Identify which cell holds the provided text, then report its [x, y] central coordinate. 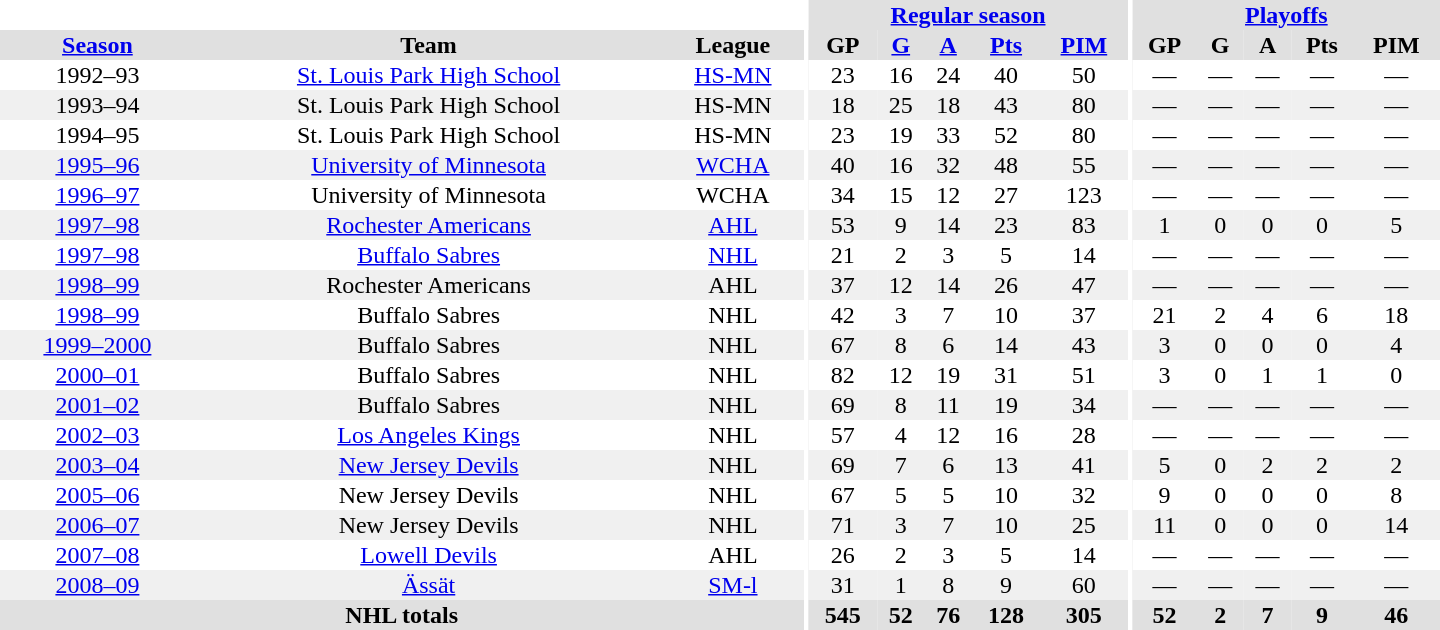
Team [429, 45]
Los Angeles Kings [429, 435]
48 [1006, 165]
SM-l [732, 585]
NHL totals [402, 615]
46 [1396, 615]
71 [843, 525]
42 [843, 315]
82 [843, 375]
2005–06 [98, 495]
123 [1084, 195]
Season [98, 45]
2000–01 [98, 375]
Lowell Devils [429, 555]
2001–02 [98, 405]
1995–96 [98, 165]
2008–09 [98, 585]
60 [1084, 585]
41 [1084, 465]
33 [948, 135]
15 [900, 195]
1999–2000 [98, 345]
2007–08 [98, 555]
55 [1084, 165]
2006–07 [98, 525]
50 [1084, 75]
24 [948, 75]
545 [843, 615]
Regular season [968, 15]
27 [1006, 195]
13 [1006, 465]
128 [1006, 615]
28 [1084, 435]
76 [948, 615]
1993–94 [98, 105]
Ässät [429, 585]
2002–03 [98, 435]
53 [843, 225]
83 [1084, 225]
2003–04 [98, 465]
305 [1084, 615]
Playoffs [1286, 15]
47 [1084, 285]
League [732, 45]
51 [1084, 375]
1996–97 [98, 195]
1992–93 [98, 75]
1994–95 [98, 135]
57 [843, 435]
